Locate the cell with the specified text and output its (X, Y) center coordinate. 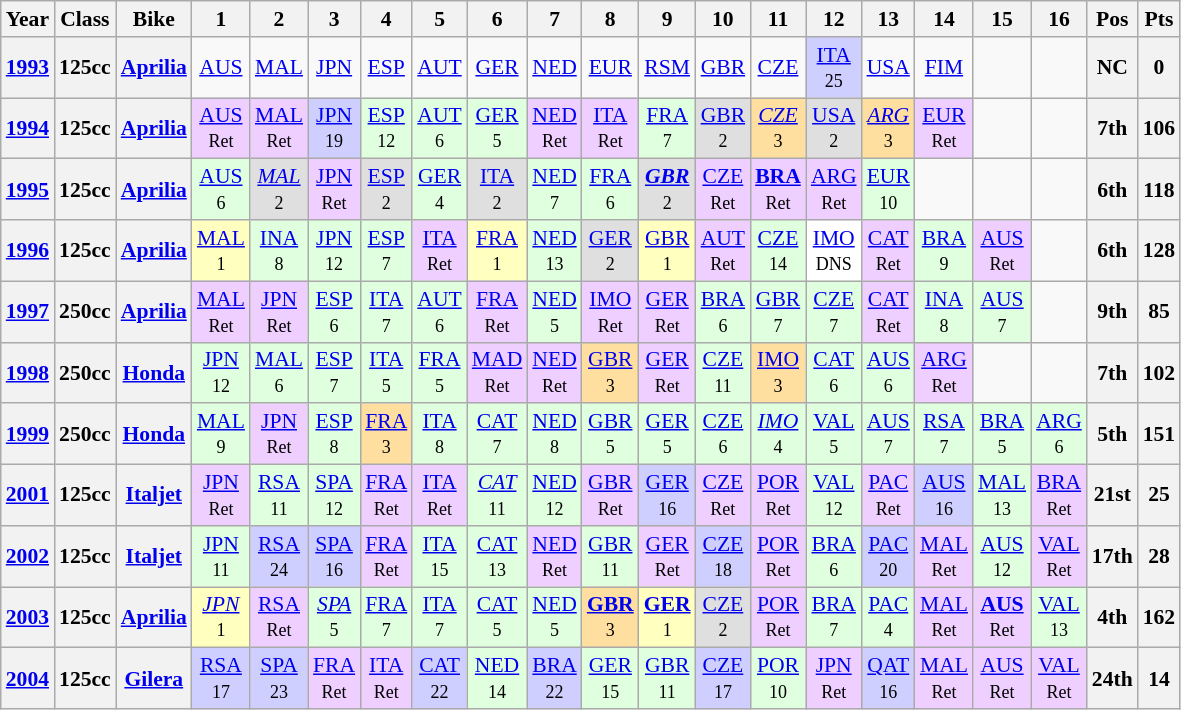
GER4 (439, 190)
CZE3 (778, 128)
NC (1112, 68)
ESP (386, 68)
VAL13 (1059, 618)
RSA7 (944, 434)
AUS (221, 68)
2004 (28, 678)
CAT6 (834, 372)
GBR1 (668, 250)
9th (1112, 312)
PAC4 (888, 618)
RSA17 (221, 678)
FIM (944, 68)
21st (1112, 496)
GBR (724, 68)
CAT7 (498, 434)
CZE18 (724, 556)
VALRet (1059, 678)
GER2 (610, 250)
10 (724, 19)
FRA1 (498, 250)
118 (1160, 190)
Pts (1160, 19)
EUR (610, 68)
IMODNS (834, 250)
2003 (28, 618)
1 (221, 19)
SPA5 (334, 618)
PAC20 (888, 556)
151 (1160, 434)
GER16 (668, 496)
0 (1160, 68)
ARG6 (1059, 434)
25 (1160, 496)
ITA8 (439, 434)
85 (1160, 312)
IMO4 (778, 434)
CZE2 (724, 618)
JPN1 (221, 618)
USA (888, 68)
USA2 (834, 128)
BRA9 (944, 250)
162 (1160, 618)
EURRet (944, 128)
EUR10 (888, 190)
MAL13 (1002, 496)
AUS12 (1002, 556)
GBRRet (610, 496)
ESP12 (386, 128)
3 (334, 19)
GBR7 (778, 312)
MAL9 (221, 434)
AUS16 (944, 496)
CAT11 (498, 496)
ESP2 (386, 190)
4th (1112, 618)
CZE11 (724, 372)
CZE (778, 68)
Year (28, 19)
2001 (28, 496)
16 (1059, 19)
BRA22 (554, 678)
NED7 (554, 190)
IMO3 (778, 372)
RSA24 (279, 556)
102 (1160, 372)
BRA5 (1002, 434)
5 (439, 19)
MAL2 (279, 190)
17th (1112, 556)
1996 (28, 250)
SPA12 (334, 496)
ARG3 (888, 128)
28 (1160, 556)
1995 (28, 190)
ESP8 (334, 434)
CAT13 (498, 556)
11 (778, 19)
13 (888, 19)
CAT22 (439, 678)
24th (1112, 678)
4 (386, 19)
MAL1 (221, 250)
1999 (28, 434)
8 (610, 19)
15 (1002, 19)
1998 (28, 372)
128 (1160, 250)
VAL12 (834, 496)
106 (1160, 128)
2 (279, 19)
GER1 (668, 618)
JPN11 (221, 556)
SPA16 (334, 556)
NED14 (498, 678)
BRA7 (834, 618)
AUT (439, 68)
CZE17 (724, 678)
PACRet (888, 496)
JPN19 (334, 128)
9 (668, 19)
Bike (154, 19)
MAL (279, 68)
ESP6 (334, 312)
ITA5 (386, 372)
Gilera (154, 678)
7 (554, 19)
1993 (28, 68)
FRA6 (610, 190)
1997 (28, 312)
Class (85, 19)
RSARet (279, 618)
MAL6 (279, 372)
RSA11 (279, 496)
CZE6 (724, 434)
CZE14 (778, 250)
NED8 (554, 434)
ITA25 (834, 68)
5th (1112, 434)
RSM (668, 68)
FRA5 (439, 372)
6 (498, 19)
ITA2 (498, 190)
POR10 (778, 678)
MADRet (498, 372)
VAL Ret (1059, 556)
GER15 (610, 678)
AUTRet (724, 250)
VAL5 (834, 434)
FRA3 (386, 434)
NED12 (554, 496)
ITA15 (439, 556)
CAT5 (498, 618)
NED (554, 68)
GBR5 (610, 434)
1994 (28, 128)
12 (834, 19)
2002 (28, 556)
QAT16 (888, 678)
Pos (1112, 19)
NED13 (554, 250)
JPN (334, 68)
SPA23 (279, 678)
IMORet (610, 312)
CZE7 (834, 312)
GER (498, 68)
